Search for the cell housing the specified text and yield its [x, y] center coordinate. 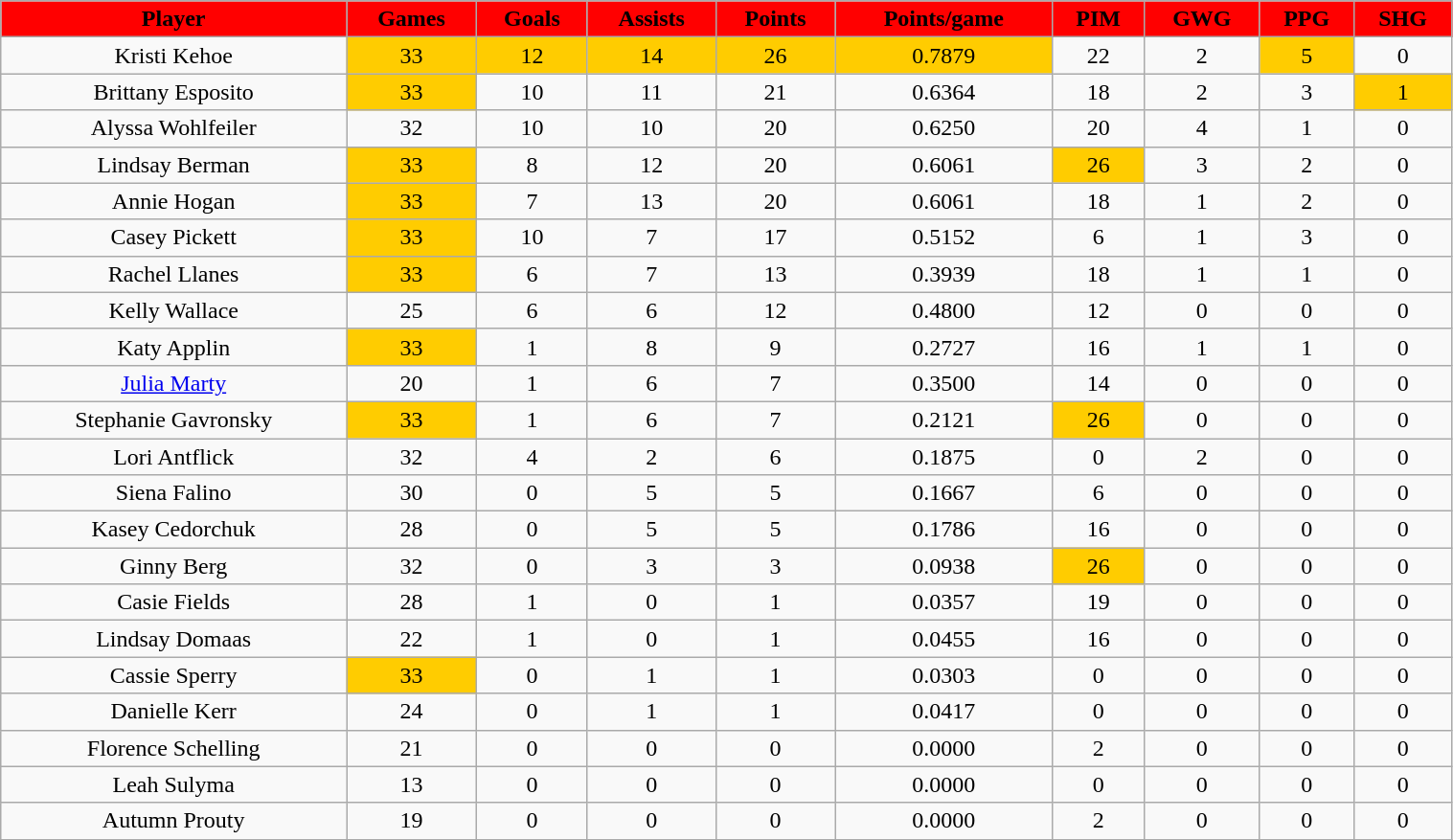
Goals [532, 19]
Kristi Kehoe [174, 56]
0.6250 [944, 128]
Danielle Kerr [174, 712]
Assists [651, 19]
0.0455 [944, 639]
0.3939 [944, 274]
Rachel Llanes [174, 274]
25 [412, 310]
Lindsay Domaas [174, 639]
0.2727 [944, 347]
11 [651, 92]
Casie Fields [174, 602]
0.1667 [944, 493]
SHG [1402, 19]
Annie Hogan [174, 201]
0.2121 [944, 420]
0.4800 [944, 310]
Ginny Berg [174, 566]
Games [412, 19]
24 [412, 712]
PPG [1306, 19]
17 [776, 238]
Siena Falino [174, 493]
Stephanie Gavronsky [174, 420]
Brittany Esposito [174, 92]
Katy Applin [174, 347]
GWG [1202, 19]
Points [776, 19]
Cassie Sperry [174, 675]
Julia Marty [174, 383]
Autumn Prouty [174, 821]
Alyssa Wohlfeiler [174, 128]
0.0938 [944, 566]
0.1875 [944, 457]
Kasey Cedorchuk [174, 530]
PIM [1099, 19]
0.0417 [944, 712]
Leah Sulyma [174, 784]
0.7879 [944, 56]
Florence Schelling [174, 748]
0.1786 [944, 530]
0.0357 [944, 602]
Lindsay Berman [174, 165]
30 [412, 493]
Points/game [944, 19]
0.0303 [944, 675]
Player [174, 19]
Lori Antflick [174, 457]
Kelly Wallace [174, 310]
0.5152 [944, 238]
9 [776, 347]
0.6364 [944, 92]
Casey Pickett [174, 238]
0.3500 [944, 383]
